Capture the cell that displays the provided text and extract its (X, Y) central coordinate. 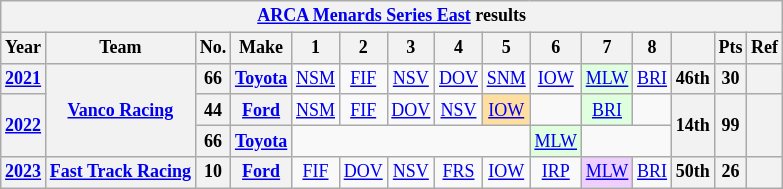
Ref (765, 48)
4 (459, 48)
Pts (730, 48)
26 (730, 172)
Team (120, 48)
10 (212, 172)
7 (606, 48)
99 (730, 125)
ARCA Menards Series East results (392, 16)
6 (556, 48)
50th (692, 172)
IRP (556, 172)
Vanco Racing (120, 110)
2023 (24, 172)
46th (692, 78)
2 (363, 48)
14th (692, 125)
Year (24, 48)
FRS (459, 172)
Fast Track Racing (120, 172)
1 (316, 48)
Make (262, 48)
2021 (24, 78)
5 (506, 48)
SNM (506, 78)
44 (212, 110)
No. (212, 48)
30 (730, 78)
2022 (24, 125)
3 (411, 48)
8 (652, 48)
